Detect which cell encompasses the target text, then output its (x, y) center coordinate. 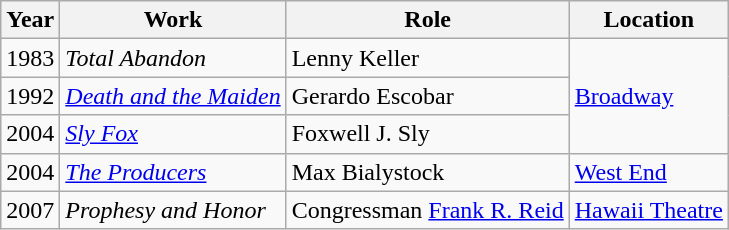
West End (648, 172)
Hawaii Theatre (648, 210)
Prophesy and Honor (173, 210)
Gerardo Escobar (428, 96)
Foxwell J. Sly (428, 134)
Year (30, 20)
Broadway (648, 96)
1992 (30, 96)
2007 (30, 210)
Congressman Frank R. Reid (428, 210)
Work (173, 20)
Role (428, 20)
The Producers (173, 172)
Death and the Maiden (173, 96)
Location (648, 20)
Max Bialystock (428, 172)
Lenny Keller (428, 58)
Sly Fox (173, 134)
1983 (30, 58)
Total Abandon (173, 58)
